Return [x, y] of the center of cell containing provided text 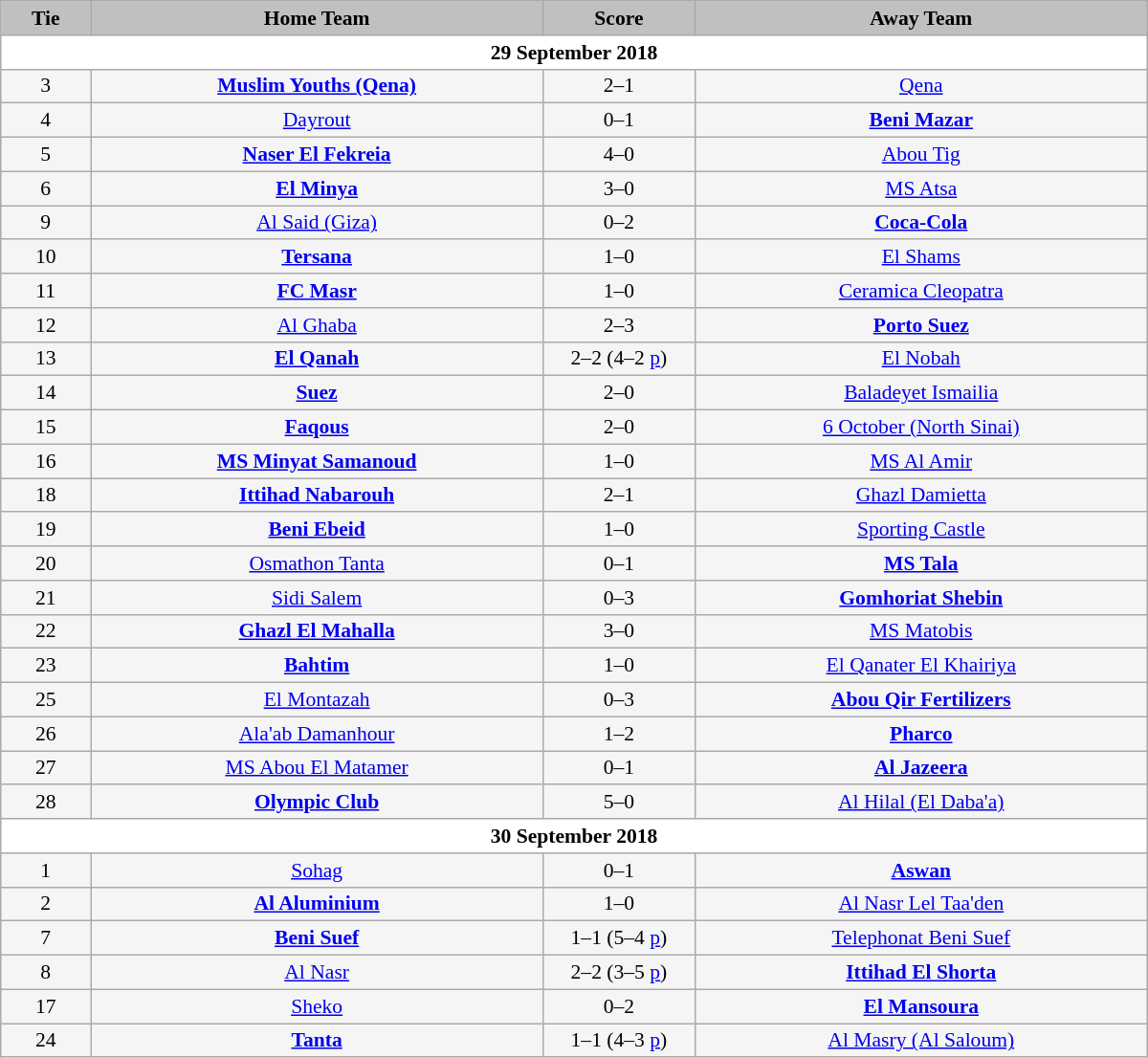
1–1 (5–4 p) [620, 938]
MS Al Amir [920, 461]
28 [46, 803]
5 [46, 155]
Al Nasr Lel Taa'den [920, 904]
9 [46, 223]
27 [46, 768]
Baladeyet Ismailia [920, 393]
18 [46, 496]
El Nobah [920, 359]
4–0 [620, 155]
24 [46, 1041]
Sheko [318, 1006]
14 [46, 393]
Olympic Club [318, 803]
Beni Mazar [920, 121]
Ittihad El Shorta [920, 973]
MS Matobis [920, 631]
4 [46, 121]
Osmathon Tanta [318, 563]
El Qanater El Khairiya [920, 666]
1–1 (4–3 p) [620, 1041]
El Shams [920, 257]
22 [46, 631]
6 [46, 188]
El Montazah [318, 700]
Al Masry (Al Saloum) [920, 1041]
Ceramica Cleopatra [920, 291]
Score [620, 18]
11 [46, 291]
2–2 (3–5 p) [620, 973]
Suez [318, 393]
Al Nasr [318, 973]
Coca-Cola [920, 223]
Beni Suef [318, 938]
29 September 2018 [574, 53]
MS Abou El Matamer [318, 768]
2–3 [620, 325]
Abou Tig [920, 155]
17 [46, 1006]
Al Jazeera [920, 768]
5–0 [620, 803]
Ghazl Damietta [920, 496]
Beni Ebeid [318, 530]
12 [46, 325]
Abou Qir Fertilizers [920, 700]
Tersana [318, 257]
MS Tala [920, 563]
Aswan [920, 871]
15 [46, 428]
Muslim Youths (Qena) [318, 86]
Faqous [318, 428]
Pharco [920, 734]
23 [46, 666]
Tie [46, 18]
16 [46, 461]
1–2 [620, 734]
Al Hilal (El Daba'a) [920, 803]
Telephonat Beni Suef [920, 938]
6 October (North Sinai) [920, 428]
25 [46, 700]
Sporting Castle [920, 530]
Al Ghaba [318, 325]
FC Masr [318, 291]
Bahtim [318, 666]
26 [46, 734]
2 [46, 904]
Porto Suez [920, 325]
10 [46, 257]
Home Team [318, 18]
Naser El Fekreia [318, 155]
7 [46, 938]
Dayrout [318, 121]
Ghazl El Mahalla [318, 631]
Tanta [318, 1041]
13 [46, 359]
El Minya [318, 188]
Ittihad Nabarouh [318, 496]
Al Said (Giza) [318, 223]
El Qanah [318, 359]
Ala'ab Damanhour [318, 734]
20 [46, 563]
El Mansoura [920, 1006]
2–2 (4–2 p) [620, 359]
Gomhoriat Shebin [920, 598]
MS Atsa [920, 188]
1 [46, 871]
19 [46, 530]
8 [46, 973]
30 September 2018 [574, 836]
MS Minyat Samanoud [318, 461]
Qena [920, 86]
Sohag [318, 871]
21 [46, 598]
Sidi Salem [318, 598]
3 [46, 86]
Al Aluminium [318, 904]
Away Team [920, 18]
